From the cell containing the given text, extract its center point as [X, Y] coordinate. 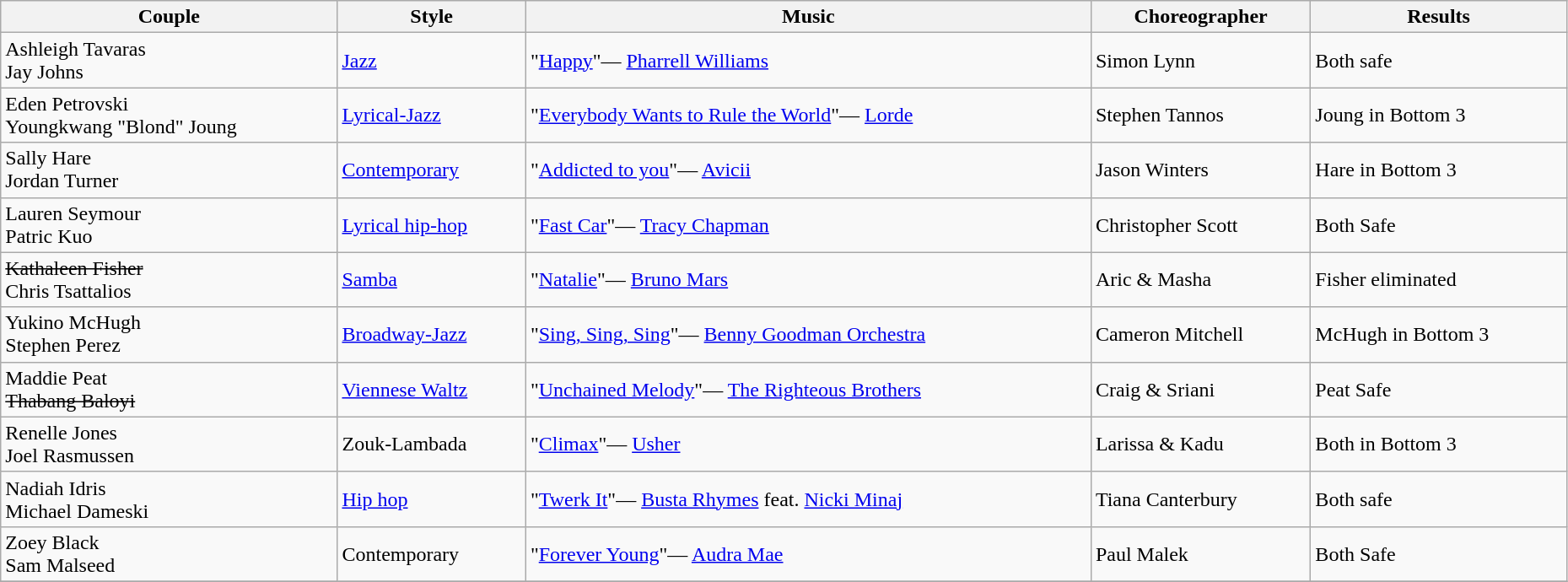
Choreographer [1200, 17]
"Sing, Sing, Sing"— Benny Goodman Orchestra [808, 334]
Hare in Bottom 3 [1439, 170]
Style [432, 17]
Ashleigh TavarasJay Johns [169, 61]
Maddie PeatThabang Baloyi [169, 390]
"Forever Young"— Audra Mae [808, 553]
Lyrical-Jazz [432, 115]
Lauren SeymourPatric Kuo [169, 224]
Cameron Mitchell [1200, 334]
Lyrical hip-hop [432, 224]
Simon Lynn [1200, 61]
Broadway-Jazz [432, 334]
Fisher eliminated [1439, 280]
McHugh in Bottom 3 [1439, 334]
"Unchained Melody"— The Righteous Brothers [808, 390]
"Addicted to you"— Avicii [808, 170]
Results [1439, 17]
Larissa & Kadu [1200, 444]
Christopher Scott [1200, 224]
Music [808, 17]
Couple [169, 17]
Aric & Masha [1200, 280]
"Natalie"— Bruno Mars [808, 280]
Nadiah IdrisMichael Dameski [169, 499]
Yukino McHughStephen Perez [169, 334]
Peat Safe [1439, 390]
Sally HareJordan Turner [169, 170]
Jazz [432, 61]
Renelle JonesJoel Rasmussen [169, 444]
Kathaleen FisherChris Tsattalios [169, 280]
Eden PetrovskiYoungkwang "Blond" Joung [169, 115]
Samba [432, 280]
Craig & Sriani [1200, 390]
Both in Bottom 3 [1439, 444]
Joung in Bottom 3 [1439, 115]
Tiana Canterbury [1200, 499]
Stephen Tannos [1200, 115]
Viennese Waltz [432, 390]
Hip hop [432, 499]
Zoey BlackSam Malseed [169, 553]
Jason Winters [1200, 170]
"Twerk It"— Busta Rhymes feat. Nicki Minaj [808, 499]
Zouk-Lambada [432, 444]
"Fast Car"— Tracy Chapman [808, 224]
Paul Malek [1200, 553]
"Happy"— Pharrell Williams [808, 61]
"Climax"— Usher [808, 444]
"Everybody Wants to Rule the World"— Lorde [808, 115]
